Output the [X, Y] coordinate of the center of the cell containing the given text.  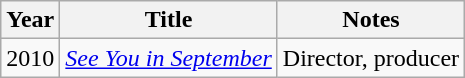
Title [168, 20]
Director, producer [370, 58]
2010 [30, 58]
Year [30, 20]
See You in September [168, 58]
Notes [370, 20]
